Detect which cell encompasses the target text, then output its [X, Y] center coordinate. 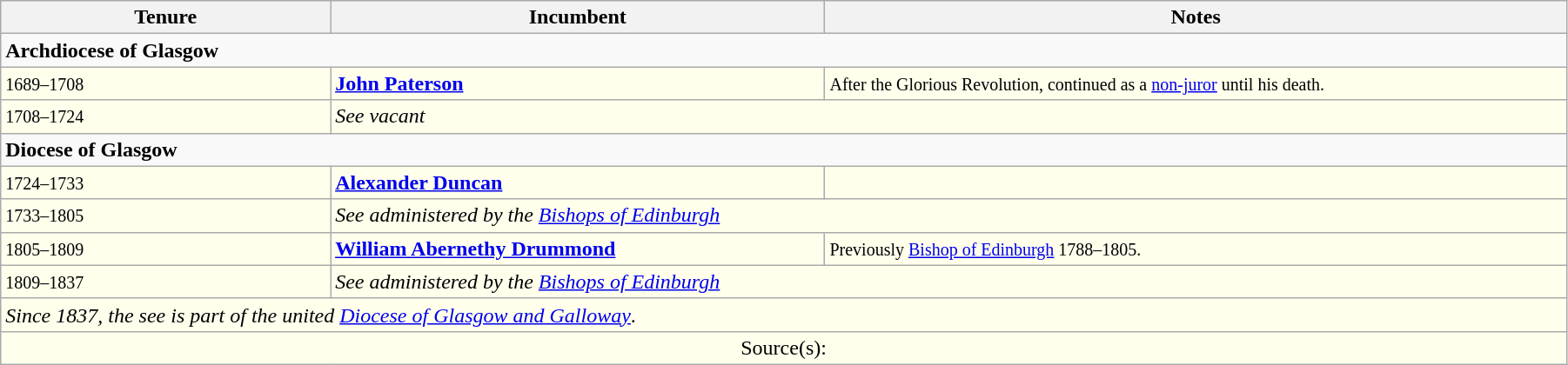
1724–1733 [165, 182]
Source(s): [784, 348]
Incumbent [578, 17]
Alexander Duncan [578, 182]
1805–1809 [165, 249]
Notes [1196, 17]
Archdiocese of Glasgow [784, 50]
After the Glorious Revolution, continued as a non-juror until his death. [1196, 83]
William Abernethy Drummond [578, 249]
Diocese of Glasgow [784, 149]
1809–1837 [165, 282]
1689–1708 [165, 83]
Tenure [165, 17]
Since 1837, the see is part of the united Diocese of Glasgow and Galloway. [784, 315]
1733–1805 [165, 216]
See vacant [948, 116]
1708–1724 [165, 116]
Previously Bishop of Edinburgh 1788–1805. [1196, 249]
John Paterson [578, 83]
